Return the [X, Y] coordinate for the center point of the cell that contains the specified text.  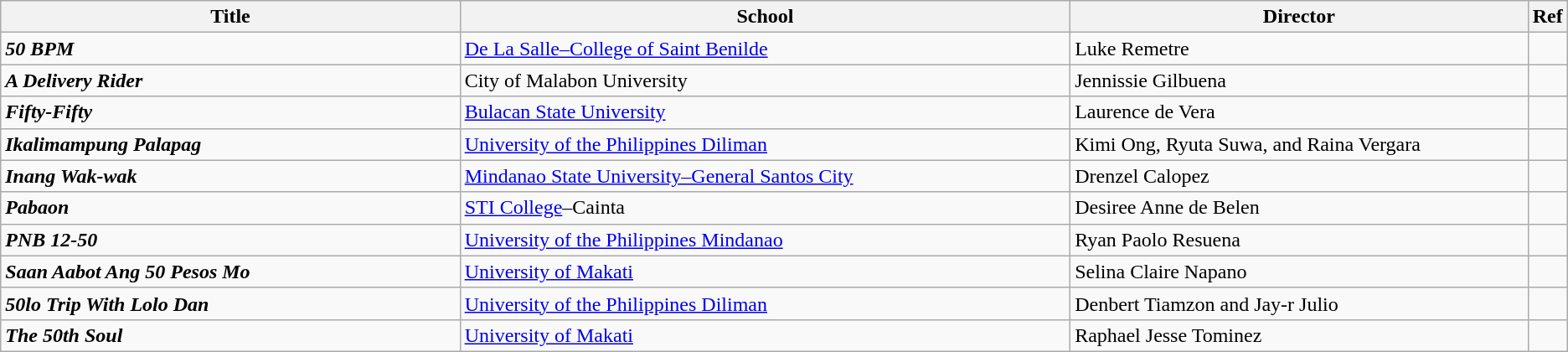
Selina Claire Napano [1300, 272]
Inang Wak-wak [230, 176]
School [765, 17]
City of Malabon University [765, 80]
Jennissie Gilbuena [1300, 80]
Laurence de Vera [1300, 112]
Kimi Ong, Ryuta Suwa, and Raina Vergara [1300, 144]
50 BPM [230, 49]
Denbert Tiamzon and Jay-r Julio [1300, 303]
Drenzel Calopez [1300, 176]
50lo Trip With Lolo Dan [230, 303]
Ikalimampung Palapag [230, 144]
Ref [1548, 17]
Pabaon [230, 208]
Raphael Jesse Tominez [1300, 335]
Bulacan State University [765, 112]
Title [230, 17]
The 50th Soul [230, 335]
Ryan Paolo Resuena [1300, 240]
STI College–Cainta [765, 208]
De La Salle–College of Saint Benilde [765, 49]
Saan Aabot Ang 50 Pesos Mo [230, 272]
Desiree Anne de Belen [1300, 208]
Mindanao State University–General Santos City [765, 176]
A Delivery Rider [230, 80]
Director [1300, 17]
PNB 12-50 [230, 240]
Fifty-Fifty [230, 112]
University of the Philippines Mindanao [765, 240]
Luke Remetre [1300, 49]
